Search for the cell housing the specified text and yield its [x, y] center coordinate. 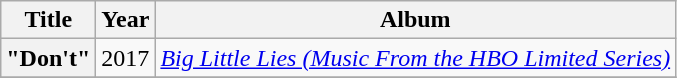
Year [126, 20]
Big Little Lies (Music From the HBO Limited Series) [416, 58]
Album [416, 20]
2017 [126, 58]
"Don't" [48, 58]
Title [48, 20]
